From the cell containing the given text, extract its center point as [x, y] coordinate. 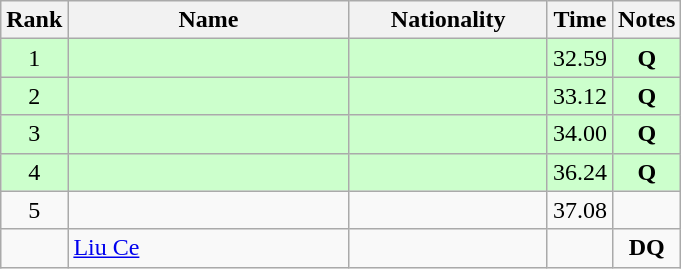
37.08 [580, 210]
DQ [647, 248]
4 [34, 172]
Liu Ce [208, 248]
34.00 [580, 134]
Name [208, 20]
5 [34, 210]
Nationality [448, 20]
2 [34, 96]
Rank [34, 20]
1 [34, 58]
Notes [647, 20]
Time [580, 20]
36.24 [580, 172]
32.59 [580, 58]
3 [34, 134]
33.12 [580, 96]
